Determine the (x, y) coordinate at the center of the cell enclosing the given text.  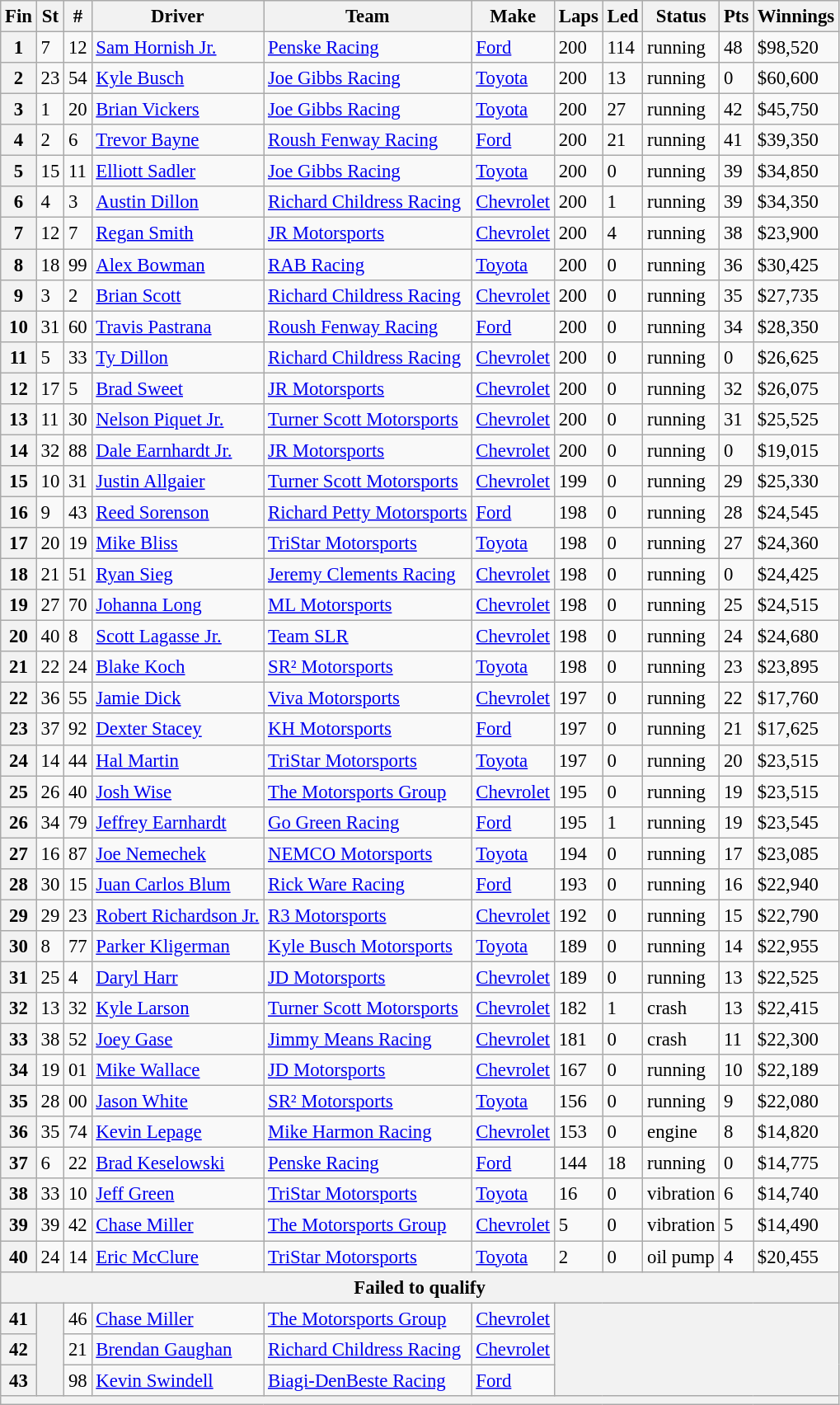
Make (513, 16)
$28,350 (796, 327)
KH Motorsports (368, 730)
181 (579, 1040)
Jimmy Means Racing (368, 1040)
$22,955 (796, 947)
$22,300 (796, 1040)
Eric McClure (178, 1257)
Team SLR (368, 637)
$25,525 (796, 420)
$24,680 (796, 637)
Sam Hornish Jr. (178, 48)
$14,775 (796, 1163)
Brad Sweet (178, 388)
Austin Dillon (178, 202)
114 (623, 48)
Brad Keselowski (178, 1163)
Team (368, 16)
01 (77, 1070)
$22,080 (796, 1102)
$24,360 (796, 543)
Brian Scott (178, 295)
engine (681, 1132)
156 (579, 1102)
Pts (737, 16)
52 (77, 1040)
NEMCO Motorsports (368, 853)
# (77, 16)
44 (77, 760)
$24,425 (796, 575)
oil pump (681, 1257)
Robert Richardson Jr. (178, 915)
Justin Allgaier (178, 482)
Driver (178, 16)
R3 Motorsports (368, 915)
153 (579, 1132)
$23,545 (796, 822)
Jeff Green (178, 1195)
Jason White (178, 1102)
98 (77, 1380)
70 (77, 605)
Johanna Long (178, 605)
Status (681, 16)
$14,490 (796, 1225)
$23,085 (796, 853)
Daryl Harr (178, 977)
$20,455 (796, 1257)
144 (579, 1163)
$24,515 (796, 605)
182 (579, 1008)
Brendan Gaughan (178, 1349)
ML Motorsports (368, 605)
Ryan Sieg (178, 575)
$17,760 (796, 698)
$30,425 (796, 265)
Mike Wallace (178, 1070)
Kyle Busch Motorsports (368, 947)
Jeremy Clements Racing (368, 575)
Dale Earnhardt Jr. (178, 450)
Jamie Dick (178, 698)
Reed Sorenson (178, 512)
Trevor Bayne (178, 140)
55 (77, 698)
Josh Wise (178, 792)
$45,750 (796, 110)
$26,075 (796, 388)
87 (77, 853)
99 (77, 265)
Viva Motorsports (368, 698)
193 (579, 885)
Failed to qualify (420, 1287)
Alex Bowman (178, 265)
$14,820 (796, 1132)
Travis Pastrana (178, 327)
Regan Smith (178, 233)
Go Green Racing (368, 822)
79 (77, 822)
$23,900 (796, 233)
192 (579, 915)
Parker Kligerman (178, 947)
St (49, 16)
Scott Lagasse Jr. (178, 637)
54 (77, 78)
Led (623, 16)
74 (77, 1132)
Winnings (796, 16)
51 (77, 575)
$98,520 (796, 48)
$22,940 (796, 885)
$23,895 (796, 667)
$24,545 (796, 512)
Kevin Lepage (178, 1132)
Joe Nemechek (178, 853)
$22,415 (796, 1008)
199 (579, 482)
Laps (579, 16)
00 (77, 1102)
$39,350 (796, 140)
48 (737, 48)
$27,735 (796, 295)
88 (77, 450)
$22,790 (796, 915)
$19,015 (796, 450)
Kevin Swindell (178, 1380)
$60,600 (796, 78)
60 (77, 327)
Nelson Piquet Jr. (178, 420)
$25,330 (796, 482)
Brian Vickers (178, 110)
Blake Koch (178, 667)
Jeffrey Earnhardt (178, 822)
77 (77, 947)
Kyle Busch (178, 78)
167 (579, 1070)
Hal Martin (178, 760)
Rick Ware Racing (368, 885)
Mike Bliss (178, 543)
46 (77, 1318)
Juan Carlos Blum (178, 885)
Dexter Stacey (178, 730)
$26,625 (796, 357)
92 (77, 730)
$22,525 (796, 977)
Elliott Sadler (178, 172)
$14,740 (796, 1195)
Joey Gase (178, 1040)
$34,350 (796, 202)
Fin (19, 16)
$17,625 (796, 730)
Biagi-DenBeste Racing (368, 1380)
Kyle Larson (178, 1008)
$22,189 (796, 1070)
RAB Racing (368, 265)
Ty Dillon (178, 357)
Richard Petty Motorsports (368, 512)
$34,850 (796, 172)
194 (579, 853)
Mike Harmon Racing (368, 1132)
